Pinpoint the cell where the given text exists, returning its [X, Y] midpoint coordinate. 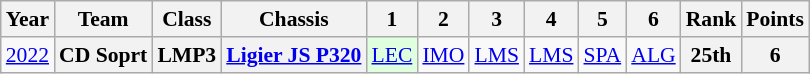
3 [496, 19]
Points [775, 19]
ALG [653, 55]
Year [28, 19]
25th [712, 55]
LMP3 [186, 55]
Team [103, 19]
CD Soprt [103, 55]
Class [186, 19]
Chassis [294, 19]
Rank [712, 19]
2022 [28, 55]
Ligier JS P320 [294, 55]
4 [552, 19]
1 [392, 19]
5 [602, 19]
SPA [602, 55]
LEC [392, 55]
2 [443, 19]
IMO [443, 55]
